From the cell containing the given text, extract its center point as (x, y) coordinate. 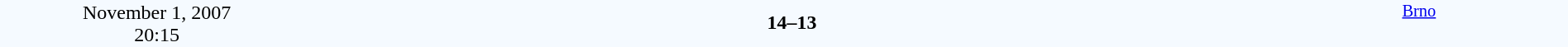
14–13 (791, 22)
November 1, 200720:15 (157, 23)
Brno (1419, 23)
